For the text-containing cell, return its midpoint in [X, Y] coordinate format. 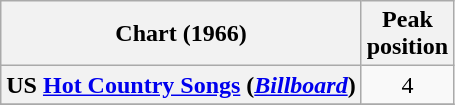
US Hot Country Songs (Billboard) [181, 85]
Peak position [407, 34]
4 [407, 85]
Chart (1966) [181, 34]
